Return the (x, y) coordinate for the center point of the cell that contains the specified text.  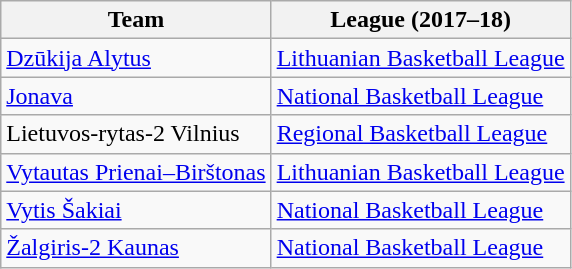
Jonava (136, 96)
Vytautas Prienai–Birštonas (136, 172)
Žalgiris-2 Kaunas (136, 248)
Vytis Šakiai (136, 210)
Team (136, 20)
League (2017–18) (420, 20)
Regional Basketball League (420, 134)
Dzūkija Alytus (136, 58)
Lietuvos-rytas-2 Vilnius (136, 134)
